Return (X, Y) of the center of cell containing provided text 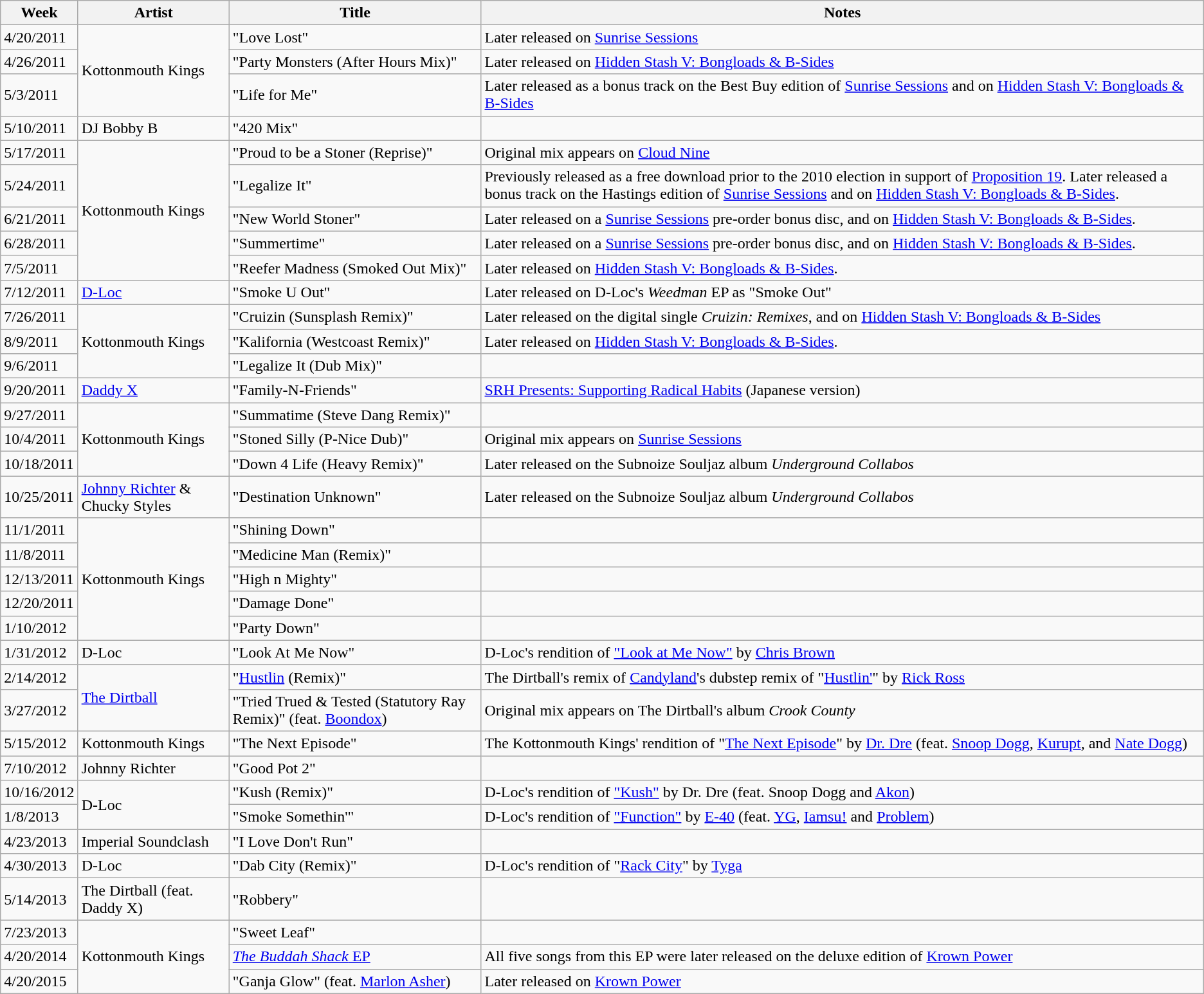
Daddy X (153, 391)
"Stoned Silly (P-Nice Dub)" (355, 439)
"Legalize It (Dub Mix)" (355, 366)
Later released on D-Loc's Weedman EP as "Smoke Out" (843, 292)
Later released on Hidden Stash V: Bongloads & B-Sides (843, 62)
"Ganja Glow" (feat. Marlon Asher) (355, 981)
5/3/2011 (39, 95)
The Kottonmouth Kings' rendition of "The Next Episode" by Dr. Dre (feat. Snoop Dogg, Kurupt, and Nate Dogg) (843, 743)
5/10/2011 (39, 128)
"Proud to be a Stoner (Reprise)" (355, 152)
9/27/2011 (39, 415)
11/8/2011 (39, 555)
1/10/2012 (39, 628)
All five songs from this EP were later released on the deluxe edition of Krown Power (843, 957)
D-Loc's rendition of "Look at Me Now" by Chris Brown (843, 652)
3/27/2012 (39, 710)
The Buddah Shack EP (355, 957)
7/5/2011 (39, 268)
Original mix appears on The Dirtball's album Crook County (843, 710)
Johnny Richter & Chucky Styles (153, 497)
5/24/2011 (39, 185)
"High n Mighty" (355, 579)
"Look At Me Now" (355, 652)
Artist (153, 13)
Later released as a bonus track on the Best Buy edition of Sunrise Sessions and on Hidden Stash V: Bongloads & B-Sides (843, 95)
"Legalize It" (355, 185)
DJ Bobby B (153, 128)
Later released on Sunrise Sessions (843, 37)
12/20/2011 (39, 603)
4/23/2013 (39, 842)
11/1/2011 (39, 530)
10/18/2011 (39, 464)
"Robbery" (355, 899)
"Smoke Somethin'" (355, 817)
10/4/2011 (39, 439)
1/31/2012 (39, 652)
5/15/2012 (39, 743)
9/20/2011 (39, 391)
4/30/2013 (39, 866)
7/23/2013 (39, 932)
"Smoke U Out" (355, 292)
"Tried Trued & Tested (Statutory Ray Remix)" (feat. Boondox) (355, 710)
Imperial Soundclash (153, 842)
D-Loc's rendition of "Function" by E-40 (feat. YG, Iamsu! and Problem) (843, 817)
"Down 4 Life (Heavy Remix)" (355, 464)
4/20/2015 (39, 981)
"Sweet Leaf" (355, 932)
D-Loc's rendition of "Rack City" by Tyga (843, 866)
9/6/2011 (39, 366)
SRH Presents: Supporting Radical Habits (Japanese version) (843, 391)
10/25/2011 (39, 497)
"I Love Don't Run" (355, 842)
"Family-N-Friends" (355, 391)
7/10/2012 (39, 768)
"The Next Episode" (355, 743)
"New World Stoner" (355, 219)
"Kush (Remix)" (355, 793)
"Love Lost" (355, 37)
"Damage Done" (355, 603)
"Kalifornia (Westcoast Remix)" (355, 342)
4/26/2011 (39, 62)
Original mix appears on Sunrise Sessions (843, 439)
6/28/2011 (39, 243)
"Reefer Madness (Smoked Out Mix)" (355, 268)
6/21/2011 (39, 219)
"420 Mix" (355, 128)
4/20/2014 (39, 957)
"Hustlin (Remix)" (355, 677)
2/14/2012 (39, 677)
Johnny Richter (153, 768)
The Dirtball's remix of Candyland's dubstep remix of "Hustlin'" by Rick Ross (843, 677)
"Party Down" (355, 628)
10/16/2012 (39, 793)
7/26/2011 (39, 317)
"Destination Unknown" (355, 497)
"Life for Me" (355, 95)
1/8/2013 (39, 817)
8/9/2011 (39, 342)
D-Loc's rendition of "Kush" by Dr. Dre (feat. Snoop Dogg and Akon) (843, 793)
"Good Pot 2" (355, 768)
Original mix appears on Cloud Nine (843, 152)
5/17/2011 (39, 152)
The Dirtball (feat. Daddy X) (153, 899)
Title (355, 13)
5/14/2013 (39, 899)
12/13/2011 (39, 579)
Week (39, 13)
7/12/2011 (39, 292)
"Summertime" (355, 243)
"Dab City (Remix)" (355, 866)
Notes (843, 13)
4/20/2011 (39, 37)
"Party Monsters (After Hours Mix)" (355, 62)
"Cruizin (Sunsplash Remix)" (355, 317)
Later released on Krown Power (843, 981)
"Shining Down" (355, 530)
The Dirtball (153, 697)
"Medicine Man (Remix)" (355, 555)
Later released on the digital single Cruizin: Remixes, and on Hidden Stash V: Bongloads & B-Sides (843, 317)
"Summatime (Steve Dang Remix)" (355, 415)
